Capture the cell that displays the provided text and extract its [x, y] central coordinate. 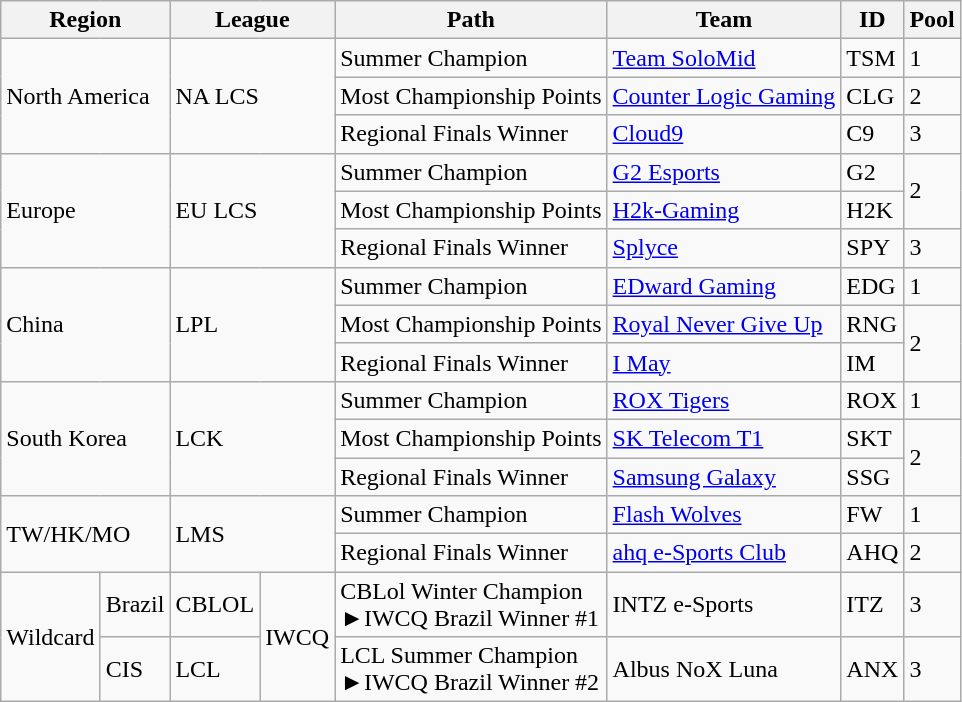
INTZ e-Sports [724, 604]
CBLOL [215, 604]
ITZ [872, 604]
League [252, 20]
LPL [252, 324]
Counter Logic Gaming [724, 96]
CBLol Winter Champion►IWCQ Brazil Winner #1 [471, 604]
CLG [872, 96]
China [86, 324]
LCK [252, 438]
Pool [932, 20]
H2k-Gaming [724, 210]
Cloud9 [724, 134]
Europe [86, 210]
LMS [252, 534]
Team SoloMid [724, 58]
ID [872, 20]
CIS [135, 670]
ROX Tigers [724, 400]
SKT [872, 438]
NA LCS [252, 96]
C9 [872, 134]
SPY [872, 248]
ROX [872, 400]
AHQ [872, 553]
Flash Wolves [724, 515]
ahq e-Sports Club [724, 553]
G2 Esports [724, 172]
RNG [872, 324]
Brazil [135, 604]
EU LCS [252, 210]
EDG [872, 286]
SSG [872, 477]
South Korea [86, 438]
I May [724, 362]
Wildcard [50, 637]
North America [86, 96]
Samsung Galaxy [724, 477]
IM [872, 362]
IWCQ [298, 637]
Team [724, 20]
EDward Gaming [724, 286]
Region [86, 20]
Splyce [724, 248]
Royal Never Give Up [724, 324]
Albus NoX Luna [724, 670]
LCL Summer Champion►IWCQ Brazil Winner #2 [471, 670]
FW [872, 515]
LCL [215, 670]
SK Telecom T1 [724, 438]
G2 [872, 172]
Path [471, 20]
ANX [872, 670]
TW/HK/MO [86, 534]
TSM [872, 58]
H2K [872, 210]
